Identify which cell holds the provided text, then report its (x, y) central coordinate. 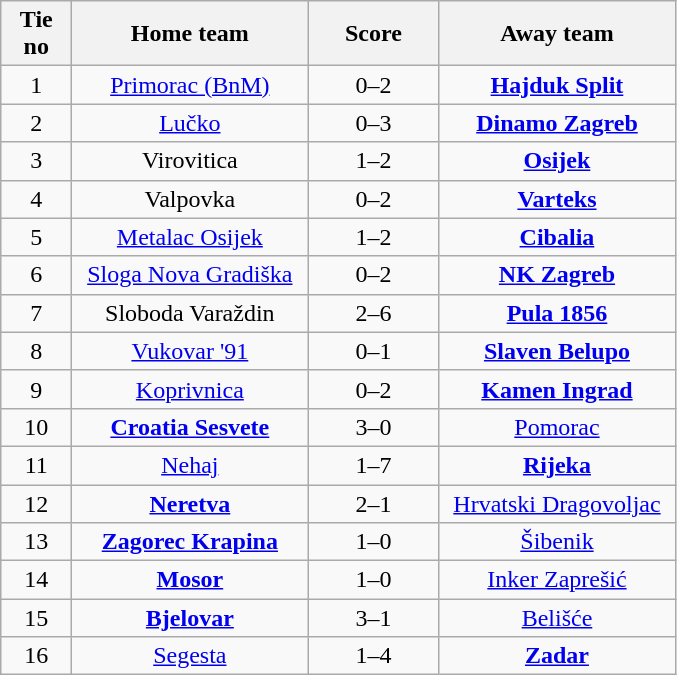
Vukovar '91 (190, 351)
6 (36, 275)
16 (36, 656)
Slaven Belupo (557, 351)
15 (36, 618)
0–1 (374, 351)
12 (36, 503)
2–1 (374, 503)
1–4 (374, 656)
11 (36, 465)
Rijeka (557, 465)
0–3 (374, 123)
Lučko (190, 123)
Virovitica (190, 161)
Hrvatski Dragovoljac (557, 503)
Inker Zaprešić (557, 580)
Neretva (190, 503)
Pomorac (557, 427)
Segesta (190, 656)
Bjelovar (190, 618)
NK Zagreb (557, 275)
Croatia Sesvete (190, 427)
Hajduk Split (557, 85)
Šibenik (557, 542)
3–1 (374, 618)
4 (36, 199)
Home team (190, 34)
10 (36, 427)
Mosor (190, 580)
3 (36, 161)
Primorac (BnM) (190, 85)
Kamen Ingrad (557, 389)
Nehaj (190, 465)
Tie no (36, 34)
Cibalia (557, 237)
13 (36, 542)
Metalac Osijek (190, 237)
Varteks (557, 199)
Zadar (557, 656)
3–0 (374, 427)
1 (36, 85)
Sloga Nova Gradiška (190, 275)
Away team (557, 34)
Osijek (557, 161)
Koprivnica (190, 389)
Dinamo Zagreb (557, 123)
7 (36, 313)
9 (36, 389)
8 (36, 351)
Belišće (557, 618)
Valpovka (190, 199)
5 (36, 237)
Sloboda Varaždin (190, 313)
Pula 1856 (557, 313)
Zagorec Krapina (190, 542)
Score (374, 34)
1–7 (374, 465)
2–6 (374, 313)
2 (36, 123)
14 (36, 580)
